Locate the cell with the specified text and output its (x, y) center coordinate. 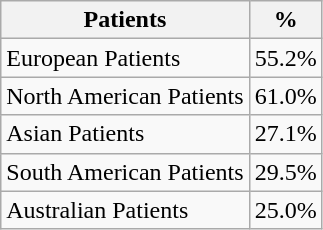
Asian Patients (125, 134)
55.2% (286, 58)
% (286, 20)
61.0% (286, 96)
European Patients (125, 58)
27.1% (286, 134)
North American Patients (125, 96)
South American Patients (125, 172)
25.0% (286, 210)
29.5% (286, 172)
Australian Patients (125, 210)
Patients (125, 20)
